For the text-containing cell, return its midpoint in (x, y) coordinate format. 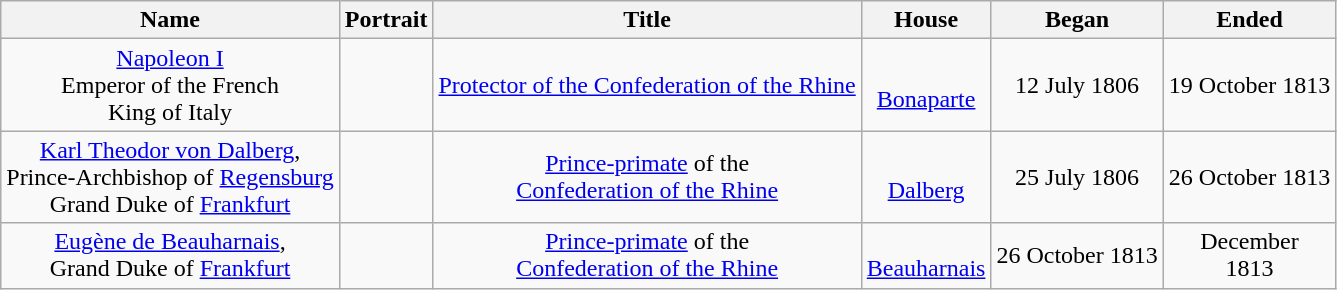
19 October 1813 (1249, 85)
Eugène de Beauharnais,Grand Duke of Frankfurt (170, 256)
Began (1077, 20)
Protector of the Confederation of the Rhine (647, 85)
12 July 1806 (1077, 85)
Beauharnais (926, 256)
December1813 (1249, 256)
Dalberg (926, 177)
Name (170, 20)
Title (647, 20)
Portrait (386, 20)
Bonaparte (926, 85)
Ended (1249, 20)
House (926, 20)
Karl Theodor von Dalberg,Prince-Archbishop of RegensburgGrand Duke of Frankfurt (170, 177)
25 July 1806 (1077, 177)
Napoleon IEmperor of the FrenchKing of Italy (170, 85)
